Capture the cell that displays the provided text and extract its (x, y) central coordinate. 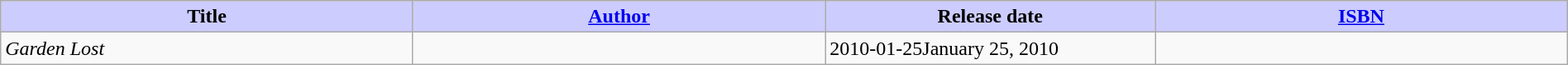
Title (207, 17)
Author (619, 17)
ISBN (1361, 17)
Release date (991, 17)
Garden Lost (207, 48)
2010-01-25January 25, 2010 (991, 48)
